Determine the [x, y] coordinate at the center of the cell enclosing the given text.  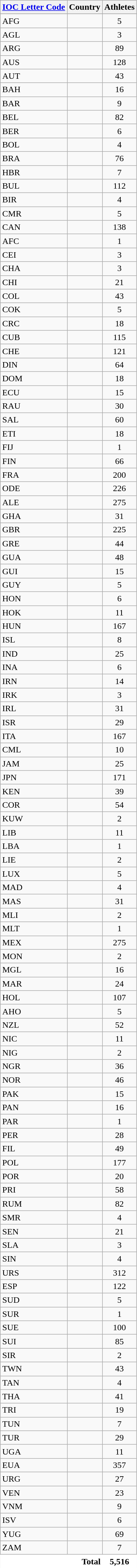
177 [120, 1163]
138 [120, 227]
HOL [34, 997]
PAK [34, 1094]
BAH [34, 90]
27 [120, 1479]
AHO [34, 1011]
GHA [34, 516]
FIL [34, 1149]
COR [34, 805]
CHA [34, 269]
LIE [34, 860]
SEN [34, 1231]
PAN [34, 1108]
GUA [34, 557]
357 [120, 1465]
58 [120, 1190]
128 [120, 62]
54 [120, 805]
ETI [34, 434]
GUY [34, 585]
BOL [34, 145]
GRE [34, 544]
19 [120, 1410]
PRI [34, 1190]
AFG [34, 21]
SUD [34, 1300]
IRN [34, 681]
41 [120, 1396]
76 [120, 158]
39 [120, 791]
FIJ [34, 447]
60 [120, 420]
LBA [34, 846]
POL [34, 1163]
PAR [34, 1121]
89 [120, 48]
RUM [34, 1204]
NOR [34, 1080]
NIG [34, 1053]
LUX [34, 874]
TWN [34, 1369]
CML [34, 750]
171 [120, 777]
CAN [34, 227]
SIN [34, 1259]
AGL [34, 35]
AFC [34, 241]
ESP [34, 1286]
MAS [34, 901]
112 [120, 186]
PER [34, 1135]
AUS [34, 62]
66 [120, 461]
COK [34, 310]
RAU [34, 406]
KEN [34, 791]
CEI [34, 255]
KUW [34, 819]
20 [120, 1176]
ISR [34, 722]
TUN [34, 1424]
ODE [34, 489]
Athletes [120, 7]
JPN [34, 777]
28 [120, 1135]
ALE [34, 502]
5,516 [120, 1561]
225 [120, 530]
URS [34, 1272]
CUB [34, 337]
IOC Letter Code [34, 7]
115 [120, 337]
BIR [34, 200]
85 [120, 1341]
SIR [34, 1355]
52 [120, 1025]
121 [120, 351]
BER [34, 131]
UGA [34, 1451]
INA [34, 667]
SUI [34, 1341]
226 [120, 489]
ARG [34, 48]
COL [34, 296]
YUG [34, 1534]
100 [120, 1328]
TRI [34, 1410]
FRA [34, 475]
GBR [34, 530]
122 [120, 1286]
Total [51, 1561]
SUE [34, 1328]
EUA [34, 1465]
CRC [34, 323]
14 [120, 681]
ZAM [34, 1548]
SUR [34, 1314]
MAR [34, 984]
ISL [34, 640]
NGR [34, 1066]
DOM [34, 378]
SAL [34, 420]
AUT [34, 76]
URG [34, 1479]
312 [120, 1272]
VNM [34, 1507]
MON [34, 956]
MGL [34, 970]
IRL [34, 709]
200 [120, 475]
36 [120, 1066]
LIB [34, 832]
CHE [34, 351]
MAD [34, 888]
HBR [34, 172]
CHI [34, 282]
JAM [34, 764]
ECU [34, 392]
HOK [34, 613]
46 [120, 1080]
SLA [34, 1245]
MEX [34, 942]
HON [34, 598]
BUL [34, 186]
64 [120, 365]
SMR [34, 1217]
IND [34, 654]
FIN [34, 461]
24 [120, 984]
ISV [34, 1520]
BAR [34, 103]
10 [120, 750]
IRK [34, 695]
69 [120, 1534]
48 [120, 557]
44 [120, 544]
TUR [34, 1438]
30 [120, 406]
MLT [34, 929]
49 [120, 1149]
CMR [34, 214]
GUI [34, 571]
Country [85, 7]
TAN [34, 1383]
VEN [34, 1493]
BRA [34, 158]
HUN [34, 626]
POR [34, 1176]
8 [120, 640]
23 [120, 1493]
BEL [34, 117]
DIN [34, 365]
MLI [34, 915]
107 [120, 997]
NZL [34, 1025]
ITA [34, 736]
NIC [34, 1039]
THA [34, 1396]
